Provide the [X, Y] coordinate of the cell's center where the given text is located.  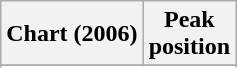
Peakposition [189, 34]
Chart (2006) [72, 34]
